Extract the [X, Y] coordinate from the center of the cell holding the provided text.  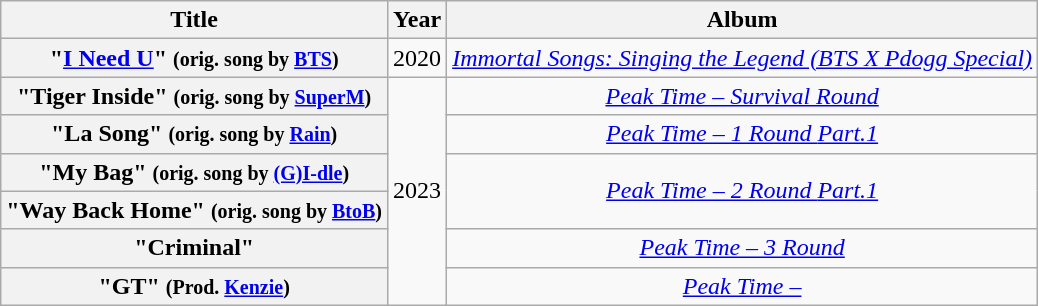
Peak Time – [742, 286]
2023 [418, 191]
2020 [418, 58]
"I Need U" (orig. song by BTS) [194, 58]
"GT" (Prod. Kenzie) [194, 286]
Immortal Songs: Singing the Legend (BTS X Pdogg Special) [742, 58]
Peak Time – 2 Round Part.1 [742, 191]
Peak Time – 3 Round [742, 248]
"Criminal" [194, 248]
Peak Time – Survival Round [742, 96]
"Way Back Home" (orig. song by BtoB) [194, 210]
"Tiger Inside" (orig. song by SuperM) [194, 96]
Year [418, 20]
"My Bag" (orig. song by (G)I-dle) [194, 172]
Album [742, 20]
Peak Time – 1 Round Part.1 [742, 134]
Title [194, 20]
"La Song" (orig. song by Rain) [194, 134]
